Find where the given text appears and provide that cell's center as (x, y) coordinate. 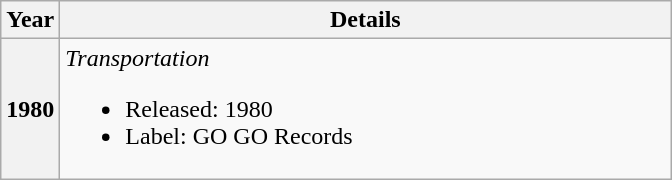
Details (366, 20)
Year (30, 20)
TransportationReleased: 1980Label: GO GO Records (366, 109)
1980 (30, 109)
